Identify which cell holds the provided text, then report its (x, y) central coordinate. 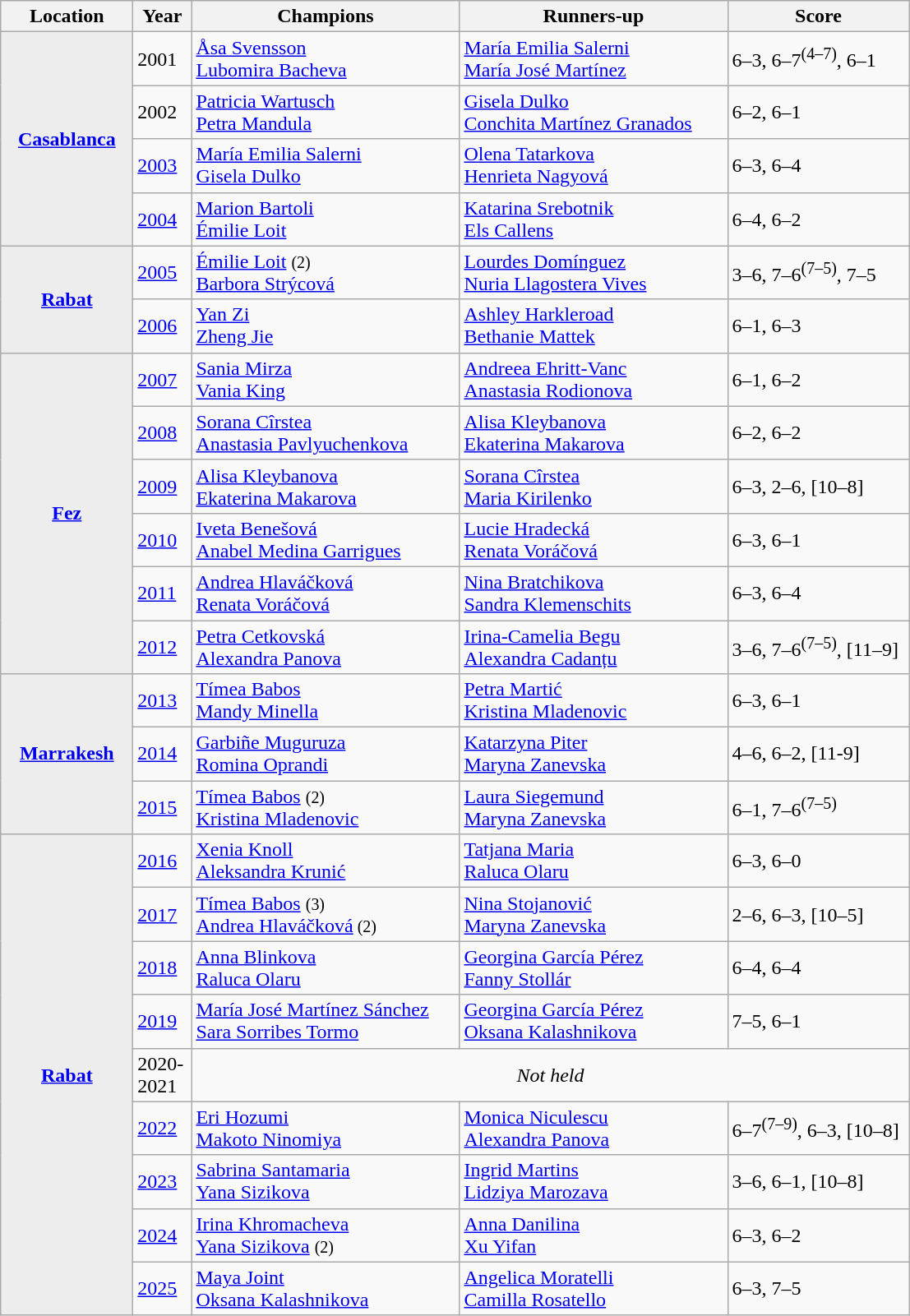
Tímea Babos (2) Kristina Mladenovic (326, 807)
Sorana Cîrstea Anastasia Pavlyuchenkova (326, 432)
2013 (163, 700)
2022 (163, 1128)
2024 (163, 1235)
2–6, 6–3, [10–5] (819, 914)
2001 (163, 59)
6–4, 6–4 (819, 968)
Maya Joint Oksana Kalashnikova (326, 1289)
2002 (163, 112)
6–2, 6–1 (819, 112)
6–2, 6–2 (819, 432)
7–5, 6–1 (819, 1021)
2011 (163, 593)
Lourdes Domínguez Nuria Llagostera Vives (594, 273)
2007 (163, 380)
Ingrid Martins Lidziya Marozava (594, 1182)
6–1, 6–2 (819, 380)
Not held (551, 1075)
Nina Bratchikova Sandra Klemenschits (594, 593)
2003 (163, 166)
Laura Siegemund Maryna Zanevska (594, 807)
Tímea Babos Mandy Minella (326, 700)
3–6, 7–6(7–5), [11–9] (819, 646)
2018 (163, 968)
6–4, 6–2 (819, 219)
Sania Mirza Vania King (326, 380)
2012 (163, 646)
2010 (163, 539)
Xenia Knoll Aleksandra Krunić (326, 861)
Petra Martić Kristina Mladenovic (594, 700)
Casablanca (67, 139)
2023 (163, 1182)
Tímea Babos (3) Andrea Hlaváčková (2) (326, 914)
Champions (326, 16)
María José Martínez Sánchez Sara Sorribes Tormo (326, 1021)
Anna Blinkova Raluca Olaru (326, 968)
Irina Khromacheva Yana Sizikova (2) (326, 1235)
Gisela Dulko Conchita Martínez Granados (594, 112)
Irina-Camelia Begu Alexandra Cadanțu (594, 646)
6–1, 6–3 (819, 326)
Sabrina Santamaria Yana Sizikova (326, 1182)
2014 (163, 755)
Yan Zi Zheng Jie (326, 326)
6–3, 7–5 (819, 1289)
2015 (163, 807)
Marion Bartoli Émilie Loit (326, 219)
Nina Stojanović Maryna Zanevska (594, 914)
Andrea Hlaváčková Renata Voráčová (326, 593)
2025 (163, 1289)
Eri Hozumi Makoto Ninomiya (326, 1128)
Andreea Ehritt-Vanc Anastasia Rodionova (594, 380)
2008 (163, 432)
2017 (163, 914)
Åsa Svensson Lubomira Bacheva (326, 59)
2006 (163, 326)
2004 (163, 219)
María Emilia Salerni María José Martínez (594, 59)
6–3, 2–6, [10–8] (819, 487)
2016 (163, 861)
2019 (163, 1021)
Angelica Moratelli Camilla Rosatello (594, 1289)
Katarzyna Piter Maryna Zanevska (594, 755)
Olena Tatarkova Henrieta Nagyová (594, 166)
Monica Niculescu Alexandra Panova (594, 1128)
Georgina García Pérez Oksana Kalashnikova (594, 1021)
Marrakesh (67, 755)
Émilie Loit (2) Barbora Strýcová (326, 273)
Year (163, 16)
Katarina Srebotnik Els Callens (594, 219)
3–6, 6–1, [10–8] (819, 1182)
Score (819, 16)
2020- 2021 (163, 1075)
6–3, 6–7(4–7), 6–1 (819, 59)
Tatjana Maria Raluca Olaru (594, 861)
Fez (67, 513)
Ashley Harkleroad Bethanie Mattek (594, 326)
6–7(7–9), 6–3, [10–8] (819, 1128)
3–6, 7–6(7–5), 7–5 (819, 273)
Lucie Hradecká Renata Voráčová (594, 539)
4–6, 6–2, [11-9] (819, 755)
2009 (163, 487)
Sorana Cîrstea Maria Kirilenko (594, 487)
Iveta Benešová Anabel Medina Garrigues (326, 539)
Patricia Wartusch Petra Mandula (326, 112)
Anna Danilina Xu Yifan (594, 1235)
Petra Cetkovská Alexandra Panova (326, 646)
Location (67, 16)
6–1, 7–6(7–5) (819, 807)
6–3, 6–2 (819, 1235)
Runners-up (594, 16)
María Emilia Salerni Gisela Dulko (326, 166)
6–3, 6–0 (819, 861)
2005 (163, 273)
Georgina García Pérez Fanny Stollár (594, 968)
Garbiñe Muguruza Romina Oprandi (326, 755)
